Identify which cell holds the provided text, then report its (X, Y) central coordinate. 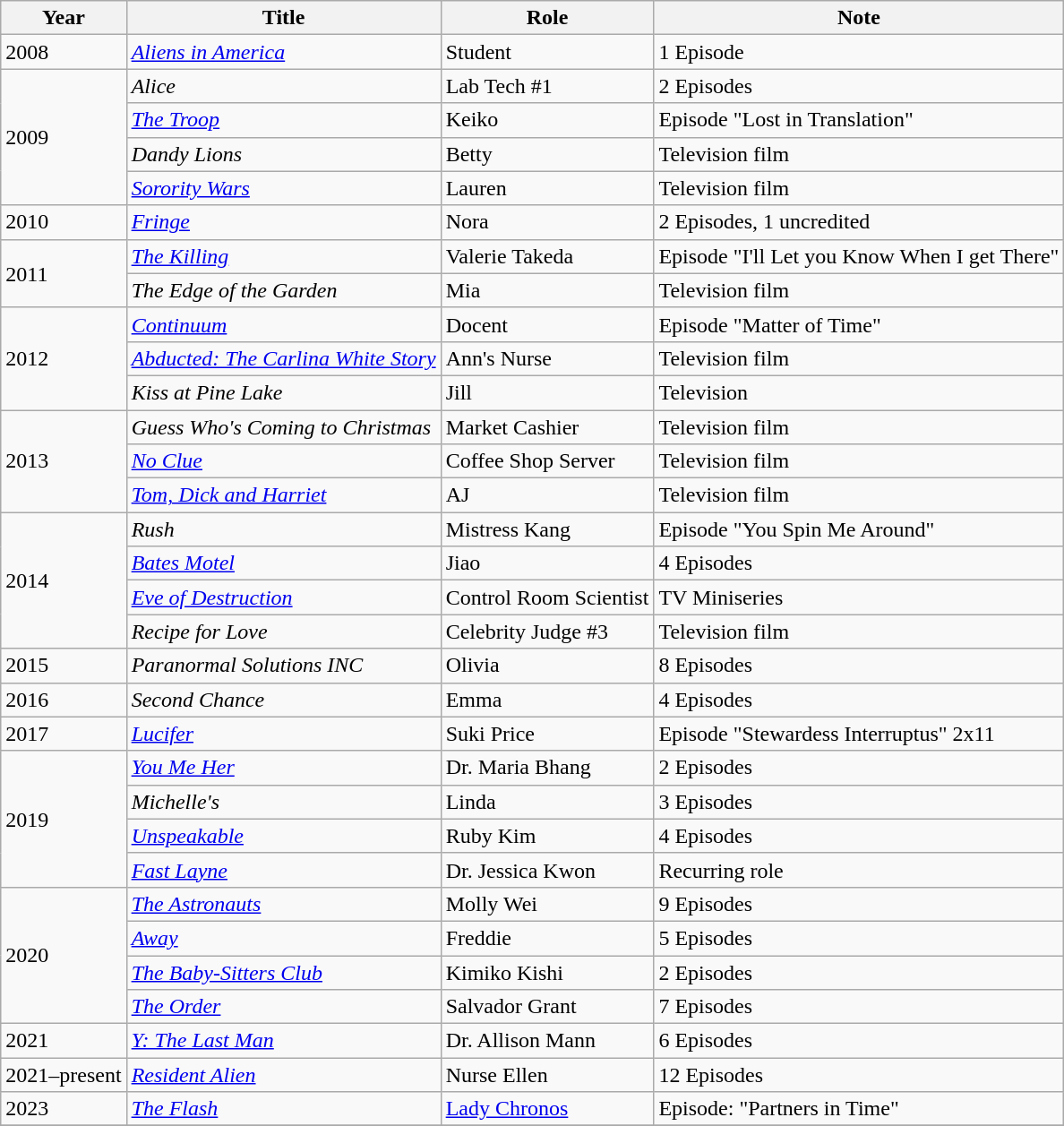
6 Episodes (859, 1041)
Recurring role (859, 870)
Sorority Wars (283, 188)
Episode "Stewardess Interruptus" 2x11 (859, 734)
Lady Chronos (547, 1109)
Freddie (547, 938)
8 Episodes (859, 666)
Episode "Lost in Translation" (859, 120)
Celebrity Judge #3 (547, 632)
2017 (64, 734)
Away (283, 938)
Dr. Allison Mann (547, 1041)
Resident Alien (283, 1075)
The Order (283, 1007)
Student (547, 52)
Nurse Ellen (547, 1075)
Bates Motel (283, 563)
TV Miniseries (859, 597)
Title (283, 18)
Fast Layne (283, 870)
Guess Who's Coming to Christmas (283, 427)
7 Episodes (859, 1007)
Ann's Nurse (547, 358)
Eve of Destruction (283, 597)
Unspeakable (283, 836)
Salvador Grant (547, 1007)
2011 (64, 273)
Television (859, 392)
2013 (64, 461)
Lab Tech #1 (547, 86)
Lauren (547, 188)
2015 (64, 666)
Episode "Matter of Time" (859, 324)
Rush (283, 529)
Keiko (547, 120)
2019 (64, 819)
Dandy Lions (283, 154)
2021–present (64, 1075)
Kimiko Kishi (547, 972)
Valerie Takeda (547, 256)
Jiao (547, 563)
Jill (547, 392)
Alice (283, 86)
Tom, Dick and Harriet (283, 495)
Role (547, 18)
The Edge of the Garden (283, 290)
2020 (64, 955)
1 Episode (859, 52)
Recipe for Love (283, 632)
Year (64, 18)
2008 (64, 52)
Docent (547, 324)
Mistress Kang (547, 529)
The Flash (283, 1109)
Y: The Last Man (283, 1041)
Mia (547, 290)
Nora (547, 222)
Note (859, 18)
Continuum (283, 324)
Michelle's (283, 802)
5 Episodes (859, 938)
The Astronauts (283, 904)
3 Episodes (859, 802)
Paranormal Solutions INC (283, 666)
AJ (547, 495)
Lucifer (283, 734)
Betty (547, 154)
Aliens in America (283, 52)
2010 (64, 222)
2014 (64, 580)
No Clue (283, 461)
Episode: "Partners in Time" (859, 1109)
Episode "You Spin Me Around" (859, 529)
Second Chance (283, 700)
The Baby-Sitters Club (283, 972)
The Troop (283, 120)
Episode "I'll Let you Know When I get There" (859, 256)
Abducted: The Carlina White Story (283, 358)
Olivia (547, 666)
Emma (547, 700)
Coffee Shop Server (547, 461)
Market Cashier (547, 427)
Molly Wei (547, 904)
Suki Price (547, 734)
Linda (547, 802)
Fringe (283, 222)
The Killing (283, 256)
2 Episodes, 1 uncredited (859, 222)
Kiss at Pine Lake (283, 392)
Dr. Maria Bhang (547, 768)
Ruby Kim (547, 836)
2016 (64, 700)
Dr. Jessica Kwon (547, 870)
2021 (64, 1041)
2012 (64, 358)
Control Room Scientist (547, 597)
2023 (64, 1109)
You Me Her (283, 768)
12 Episodes (859, 1075)
2009 (64, 137)
9 Episodes (859, 904)
